Capture the cell that displays the provided text and extract its (X, Y) central coordinate. 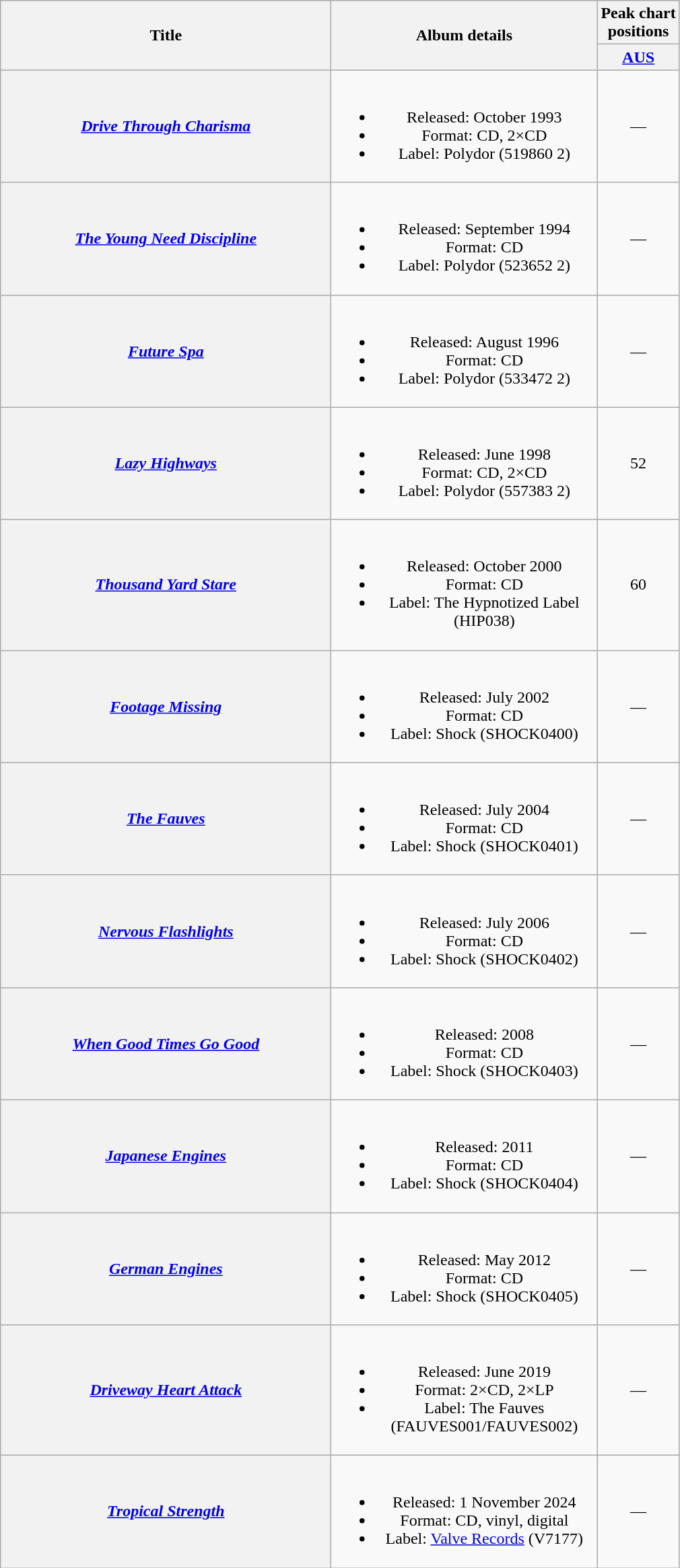
Drive Through Charisma (166, 127)
Tropical Strength (166, 1511)
Japanese Engines (166, 1156)
Released: July 2004Format: CDLabel: Shock (SHOCK0401) (465, 818)
Released: August 1996Format: CDLabel: Polydor (533472 2) (465, 351)
The Fauves (166, 818)
Nervous Flashlights (166, 931)
Thousand Yard Stare (166, 585)
Released: October 2000Format: CDLabel: The Hypnotized Label (HIP038) (465, 585)
Released: 2008Format: CDLabel: Shock (SHOCK0403) (465, 1043)
60 (638, 585)
Released: June 2019Format: 2×CD, 2×LPLabel: The Fauves (FAUVES001/FAUVES002) (465, 1390)
Released: July 2006Format: CDLabel: Shock (SHOCK0402) (465, 931)
Album details (465, 35)
Lazy Highways (166, 463)
Title (166, 35)
Released: October 1993Format: CD, 2×CDLabel: Polydor (519860 2) (465, 127)
Released: June 1998Format: CD, 2×CDLabel: Polydor (557383 2) (465, 463)
Future Spa (166, 351)
52 (638, 463)
Footage Missing (166, 707)
Driveway Heart Attack (166, 1390)
Released: 1 November 2024Format: CD, vinyl, digitalLabel: Valve Records (V7177) (465, 1511)
Peak chartpositions (638, 23)
Released: 2011Format: CDLabel: Shock (SHOCK0404) (465, 1156)
Released: September 1994Format: CDLabel: Polydor (523652 2) (465, 238)
The Young Need Discipline (166, 238)
AUS (638, 57)
German Engines (166, 1269)
Released: July 2002Format: CDLabel: Shock (SHOCK0400) (465, 707)
When Good Times Go Good (166, 1043)
Released: May 2012Format: CDLabel: Shock (SHOCK0405) (465, 1269)
